Determine the (x, y) coordinate at the center of the cell enclosing the given text.  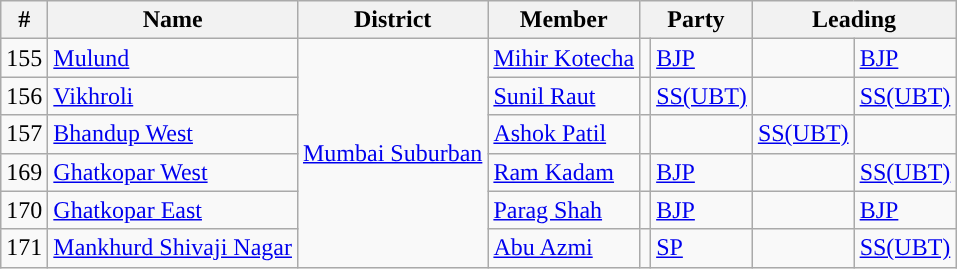
Mihir Kotecha (564, 58)
155 (24, 58)
Abu Azmi (564, 248)
Sunil Raut (564, 96)
Member (564, 20)
Leading (854, 20)
Mulund (173, 58)
157 (24, 134)
170 (24, 210)
Bhandup West (173, 134)
Ram Kadam (564, 172)
171 (24, 248)
SP (702, 248)
Ghatkopar East (173, 210)
Ashok Patil (564, 134)
Name (173, 20)
Party (696, 20)
169 (24, 172)
# (24, 20)
Vikhroli (173, 96)
Mumbai Suburban (392, 153)
156 (24, 96)
Parag Shah (564, 210)
Ghatkopar West (173, 172)
District (392, 20)
Mankhurd Shivaji Nagar (173, 248)
